Pinpoint the cell where the given text exists, returning its [X, Y] midpoint coordinate. 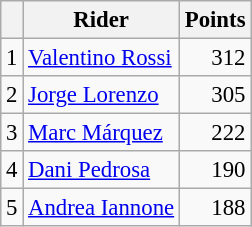
Andrea Iannone [102, 208]
222 [214, 133]
2 [12, 95]
312 [214, 58]
190 [214, 170]
305 [214, 95]
4 [12, 170]
Dani Pedrosa [102, 170]
5 [12, 208]
3 [12, 133]
188 [214, 208]
Valentino Rossi [102, 58]
1 [12, 58]
Rider [102, 20]
Points [214, 20]
Marc Márquez [102, 133]
Jorge Lorenzo [102, 95]
